Provide the (X, Y) coordinate of the cell's center where the given text is located.  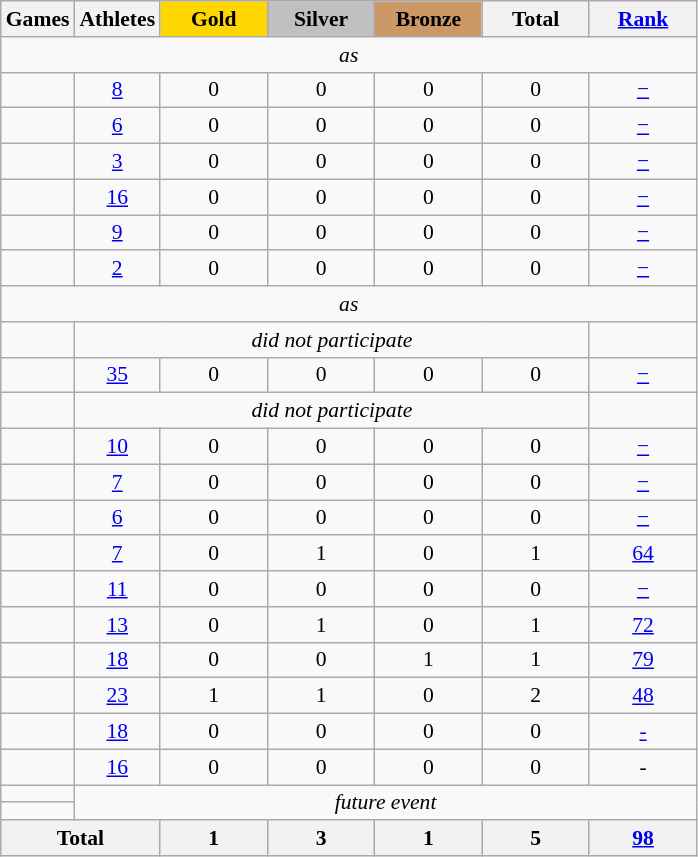
35 (117, 375)
Bronze (428, 19)
Games (38, 19)
64 (642, 554)
98 (642, 839)
11 (117, 589)
13 (117, 625)
23 (117, 696)
future event (385, 803)
Athletes (117, 19)
10 (117, 447)
9 (117, 233)
5 (536, 839)
Rank (642, 19)
79 (642, 660)
8 (117, 90)
Gold (214, 19)
Silver (320, 19)
72 (642, 625)
48 (642, 696)
